Capture the cell that displays the provided text and extract its [x, y] central coordinate. 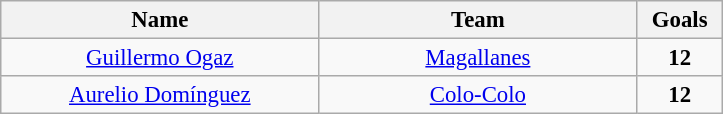
Magallanes [478, 58]
Guillermo Ogaz [160, 58]
Colo-Colo [478, 95]
Aurelio Domínguez [160, 95]
Team [478, 20]
Name [160, 20]
Goals [680, 20]
